Detect which cell encompasses the target text, then output its (X, Y) center coordinate. 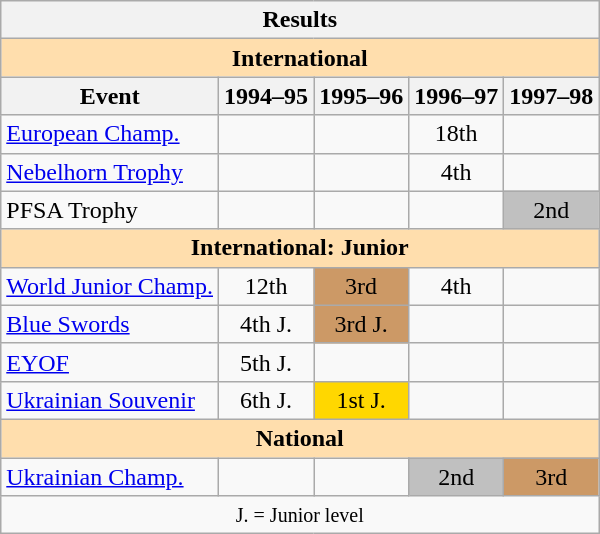
1996–97 (456, 96)
18th (456, 134)
Ukrainian Champ. (110, 477)
Ukrainian Souvenir (110, 400)
12th (266, 286)
4th J. (266, 324)
PFSA Trophy (110, 210)
European Champ. (110, 134)
1995–96 (362, 96)
World Junior Champ. (110, 286)
1997–98 (552, 96)
1994–95 (266, 96)
5th J. (266, 362)
International: Junior (300, 248)
3rd J. (362, 324)
EYOF (110, 362)
6th J. (266, 400)
1st J. (362, 400)
National (300, 438)
J. = Junior level (300, 515)
Blue Swords (110, 324)
Nebelhorn Trophy (110, 172)
Event (110, 96)
Results (300, 20)
International (300, 58)
